Search for the cell housing the specified text and yield its (x, y) center coordinate. 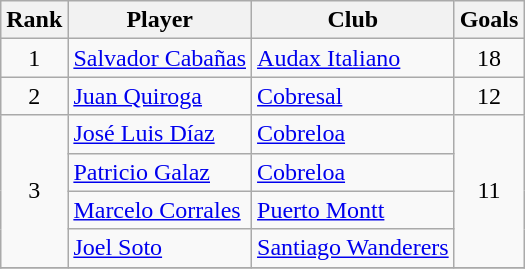
Santiago Wanderers (354, 248)
Rank (34, 20)
Club (354, 20)
Cobresal (354, 96)
Joel Soto (160, 248)
Puerto Montt (354, 210)
3 (34, 191)
2 (34, 96)
Juan Quiroga (160, 96)
Audax Italiano (354, 58)
12 (489, 96)
Salvador Cabañas (160, 58)
José Luis Díaz (160, 134)
18 (489, 58)
1 (34, 58)
Goals (489, 20)
Player (160, 20)
Marcelo Corrales (160, 210)
11 (489, 191)
Patricio Galaz (160, 172)
